Return [x, y] of the center of cell containing provided text 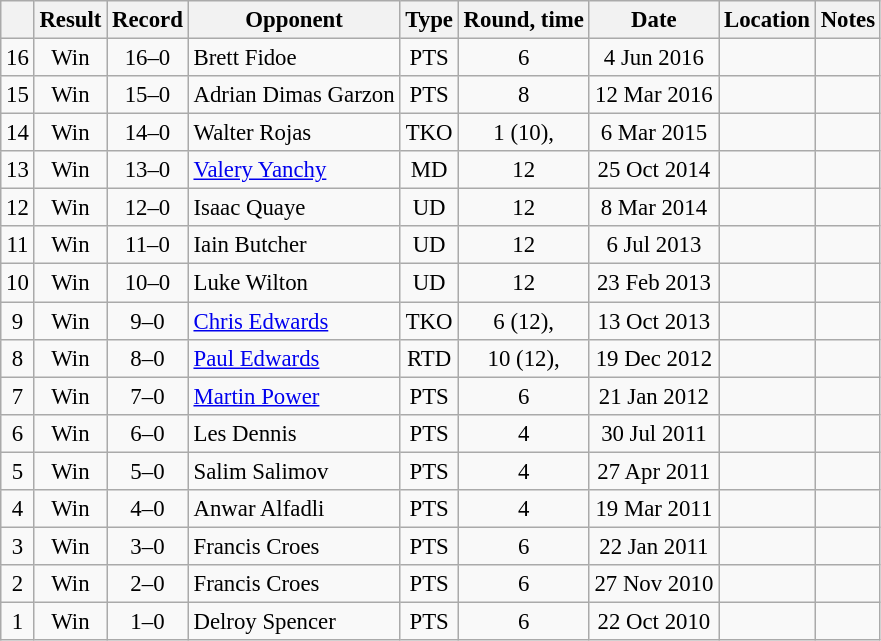
Walter Rojas [294, 133]
13–0 [148, 170]
11 [18, 245]
Isaac Quaye [294, 208]
Iain Butcher [294, 245]
Brett Fidoe [294, 58]
RTD [429, 358]
4 Jun 2016 [654, 58]
6 (12), [524, 321]
Round, time [524, 20]
6 Jul 2013 [654, 245]
6 Mar 2015 [654, 133]
27 Nov 2010 [654, 584]
9 [18, 321]
30 Jul 2011 [654, 433]
1 (10), [524, 133]
21 Jan 2012 [654, 396]
10–0 [148, 283]
12–0 [148, 208]
2–0 [148, 584]
8 Mar 2014 [654, 208]
Martin Power [294, 396]
7–0 [148, 396]
10 (12), [524, 358]
9–0 [148, 321]
Type [429, 20]
Anwar Alfadli [294, 509]
Luke Wilton [294, 283]
Valery Yanchy [294, 170]
8–0 [148, 358]
15–0 [148, 95]
3 [18, 546]
2 [18, 584]
11–0 [148, 245]
1 [18, 621]
14–0 [148, 133]
13 [18, 170]
Notes [848, 20]
MD [429, 170]
27 Apr 2011 [654, 471]
13 Oct 2013 [654, 321]
15 [18, 95]
14 [18, 133]
23 Feb 2013 [654, 283]
10 [18, 283]
16–0 [148, 58]
Adrian Dimas Garzon [294, 95]
1–0 [148, 621]
4–0 [148, 509]
Paul Edwards [294, 358]
5 [18, 471]
22 Oct 2010 [654, 621]
Location [768, 20]
3–0 [148, 546]
16 [18, 58]
Date [654, 20]
19 Mar 2011 [654, 509]
Result [70, 20]
6–0 [148, 433]
Delroy Spencer [294, 621]
7 [18, 396]
22 Jan 2011 [654, 546]
Record [148, 20]
Chris Edwards [294, 321]
Opponent [294, 20]
5–0 [148, 471]
19 Dec 2012 [654, 358]
Les Dennis [294, 433]
25 Oct 2014 [654, 170]
12 Mar 2016 [654, 95]
Salim Salimov [294, 471]
